Pinpoint the cell where the given text exists, returning its (x, y) midpoint coordinate. 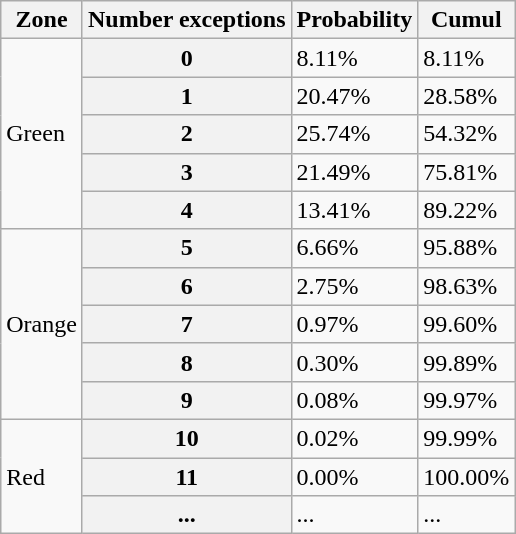
9 (186, 400)
20.47% (354, 96)
98.63% (466, 286)
Zone (42, 20)
Cumul (466, 20)
54.32% (466, 134)
10 (186, 438)
99.99% (466, 438)
4 (186, 210)
5 (186, 248)
Probability (354, 20)
Orange (42, 324)
1 (186, 96)
2.75% (354, 286)
13.41% (354, 210)
Number exceptions (186, 20)
0.08% (354, 400)
8 (186, 362)
7 (186, 324)
99.60% (466, 324)
25.74% (354, 134)
11 (186, 477)
0 (186, 58)
Green (42, 134)
2 (186, 134)
0.97% (354, 324)
28.58% (466, 96)
89.22% (466, 210)
0.02% (354, 438)
6 (186, 286)
99.97% (466, 400)
6.66% (354, 248)
3 (186, 172)
Red (42, 476)
21.49% (354, 172)
100.00% (466, 477)
95.88% (466, 248)
99.89% (466, 362)
0.00% (354, 477)
75.81% (466, 172)
0.30% (354, 362)
